Determine the [X, Y] coordinate at the center of the cell enclosing the given text.  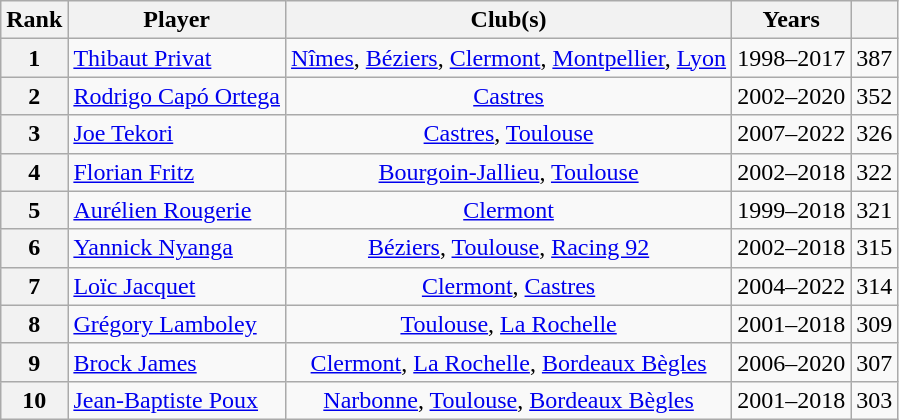
307 [874, 362]
Player [177, 20]
Joe Tekori [177, 134]
Jean-Baptiste Poux [177, 400]
322 [874, 172]
8 [34, 324]
2007–2022 [792, 134]
4 [34, 172]
2002–2020 [792, 96]
Brock James [177, 362]
Loïc Jacquet [177, 286]
10 [34, 400]
Rank [34, 20]
2 [34, 96]
309 [874, 324]
7 [34, 286]
Béziers, Toulouse, Racing 92 [509, 248]
Bourgoin-Jallieu, Toulouse [509, 172]
Club(s) [509, 20]
352 [874, 96]
Narbonne, Toulouse, Bordeaux Bègles [509, 400]
Castres, Toulouse [509, 134]
321 [874, 210]
303 [874, 400]
Rodrigo Capó Ortega [177, 96]
Years [792, 20]
Clermont [509, 210]
5 [34, 210]
Yannick Nyanga [177, 248]
Florian Fritz [177, 172]
2004–2022 [792, 286]
Aurélien Rougerie [177, 210]
Nîmes, Béziers, Clermont, Montpellier, Lyon [509, 58]
6 [34, 248]
315 [874, 248]
326 [874, 134]
Thibaut Privat [177, 58]
1999–2018 [792, 210]
Castres [509, 96]
314 [874, 286]
3 [34, 134]
Toulouse, La Rochelle [509, 324]
9 [34, 362]
1 [34, 58]
1998–2017 [792, 58]
Grégory Lamboley [177, 324]
Clermont, La Rochelle, Bordeaux Bègles [509, 362]
Clermont, Castres [509, 286]
2006–2020 [792, 362]
387 [874, 58]
